Detect which cell encompasses the target text, then output its [x, y] center coordinate. 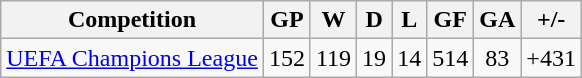
L [410, 20]
D [374, 20]
83 [498, 58]
+/- [552, 20]
UEFA Champions League [132, 58]
GP [286, 20]
19 [374, 58]
+431 [552, 58]
14 [410, 58]
Competition [132, 20]
GF [450, 20]
W [333, 20]
GA [498, 20]
152 [286, 58]
119 [333, 58]
514 [450, 58]
